Determine the (X, Y) coordinate at the center of the cell enclosing the given text.  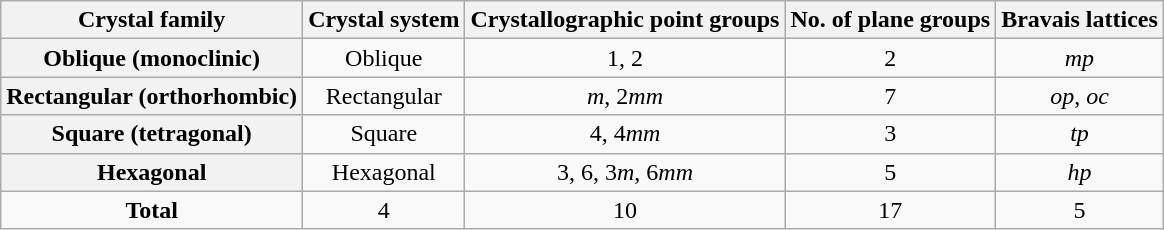
4 (384, 210)
tp (1080, 134)
17 (890, 210)
Oblique (monoclinic) (152, 58)
op, oc (1080, 96)
Square (384, 134)
Square (tetragonal) (152, 134)
10 (625, 210)
2 (890, 58)
Total (152, 210)
Oblique (384, 58)
No. of plane groups (890, 20)
3, 6, 3m, 6mm (625, 172)
4, 4mm (625, 134)
Rectangular (orthorhombic) (152, 96)
hp (1080, 172)
Rectangular (384, 96)
Crystallographic point groups (625, 20)
Crystal family (152, 20)
1, 2 (625, 58)
Crystal system (384, 20)
m, 2mm (625, 96)
3 (890, 134)
Bravais lattices (1080, 20)
7 (890, 96)
mp (1080, 58)
